Pinpoint the cell where the given text exists, returning its [X, Y] midpoint coordinate. 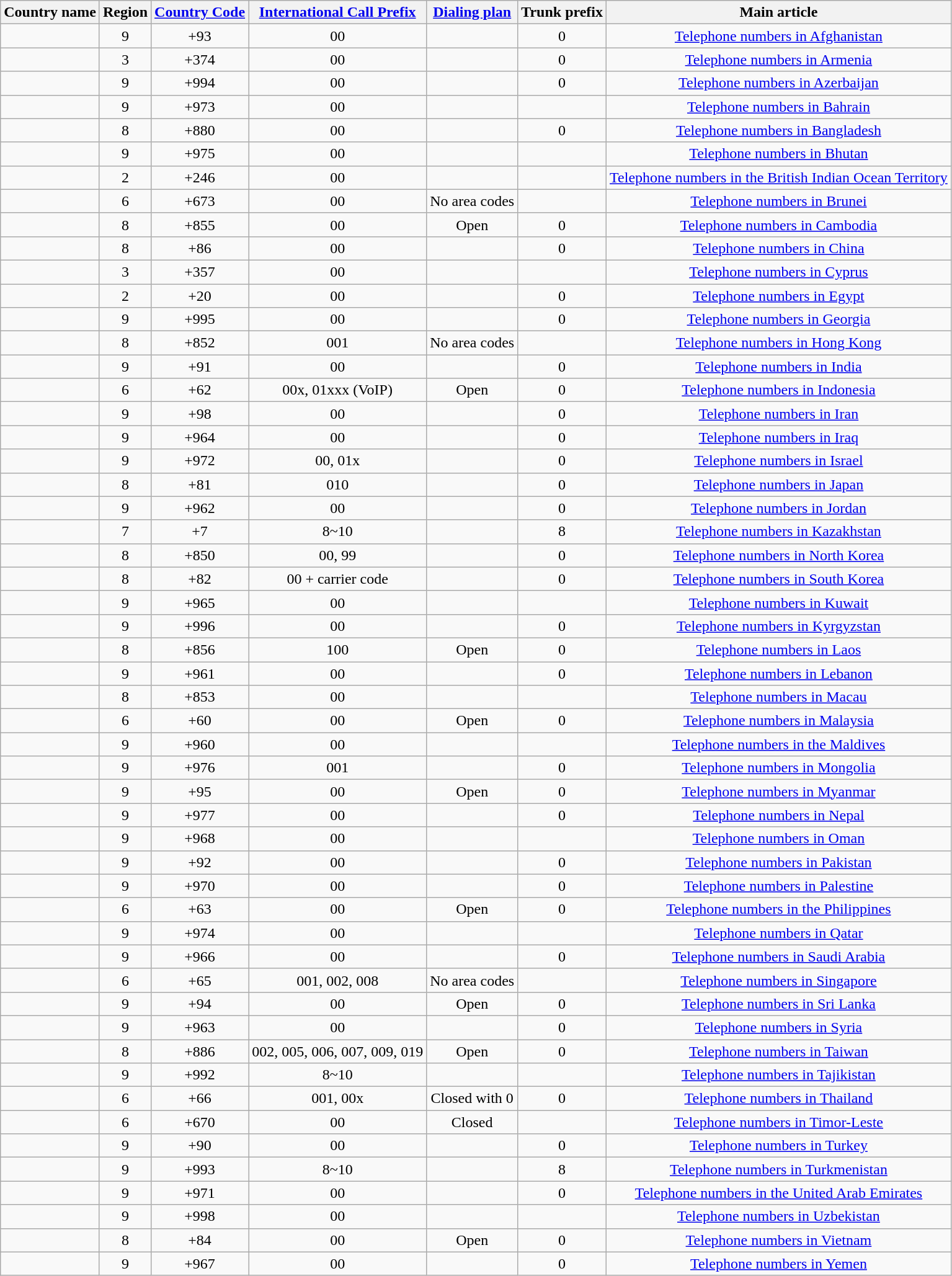
Telephone numbers in Saudi Arabia [779, 957]
+972 [200, 461]
100 [337, 649]
Telephone numbers in Taiwan [779, 1051]
Telephone numbers in Sri Lanka [779, 1004]
Telephone numbers in Jordan [779, 508]
Telephone numbers in Qatar [779, 933]
7 [125, 532]
001, 002, 008 [337, 980]
Telephone numbers in Cyprus [779, 272]
+93 [200, 36]
Telephone numbers in Mongolia [779, 768]
+963 [200, 1027]
Telephone numbers in Uzbekistan [779, 1216]
+95 [200, 792]
Telephone numbers in the Maldives [779, 744]
+82 [200, 579]
Telephone numbers in Bhutan [779, 154]
Telephone numbers in Turkmenistan [779, 1169]
+246 [200, 177]
Closed [473, 1122]
010 [337, 484]
+971 [200, 1193]
Telephone numbers in Thailand [779, 1099]
+856 [200, 649]
+880 [200, 130]
Telephone numbers in Myanmar [779, 792]
Telephone numbers in Turkey [779, 1146]
Country Code [200, 12]
+976 [200, 768]
Telephone numbers in the United Arab Emirates [779, 1193]
+993 [200, 1169]
001, 00x [337, 1099]
+967 [200, 1264]
+995 [200, 319]
+66 [200, 1099]
Telephone numbers in Tajikistan [779, 1075]
+63 [200, 909]
+960 [200, 744]
+973 [200, 107]
002, 005, 006, 007, 009, 019 [337, 1051]
+81 [200, 484]
Telephone numbers in the British Indian Ocean Territory [779, 177]
Telephone numbers in Kyrgyzstan [779, 626]
+961 [200, 673]
Telephone numbers in Afghanistan [779, 36]
Telephone numbers in Syria [779, 1027]
International Call Prefix [337, 12]
Telephone numbers in Iran [779, 414]
+853 [200, 697]
Telephone numbers in Israel [779, 461]
+20 [200, 296]
+94 [200, 1004]
Telephone numbers in Singapore [779, 980]
+968 [200, 839]
Telephone numbers in Palestine [779, 886]
+92 [200, 862]
+975 [200, 154]
Closed with 0 [473, 1099]
Telephone numbers in the Philippines [779, 909]
Telephone numbers in Japan [779, 484]
Telephone numbers in Azerbaijan [779, 83]
+998 [200, 1216]
Telephone numbers in Iraq [779, 437]
+964 [200, 437]
Telephone numbers in Timor-Leste [779, 1122]
00, 99 [337, 555]
Dialing plan [473, 12]
Main article [779, 12]
Telephone numbers in Nepal [779, 815]
00 + carrier code [337, 579]
+91 [200, 367]
Telephone numbers in Brunei [779, 201]
Telephone numbers in Hong Kong [779, 343]
+886 [200, 1051]
+965 [200, 602]
Telephone numbers in Laos [779, 649]
+962 [200, 508]
Telephone numbers in Macau [779, 697]
+992 [200, 1075]
Telephone numbers in India [779, 367]
+60 [200, 721]
Telephone numbers in Kazakhstan [779, 532]
+852 [200, 343]
Telephone numbers in Indonesia [779, 390]
+65 [200, 980]
+970 [200, 886]
+670 [200, 1122]
Telephone numbers in Oman [779, 839]
00, 01x [337, 461]
Telephone numbers in North Korea [779, 555]
Telephone numbers in South Korea [779, 579]
Telephone numbers in Egypt [779, 296]
+673 [200, 201]
Telephone numbers in Bahrain [779, 107]
+994 [200, 83]
+86 [200, 248]
+850 [200, 555]
Telephone numbers in China [779, 248]
+966 [200, 957]
Telephone numbers in Cambodia [779, 225]
+7 [200, 532]
Telephone numbers in Malaysia [779, 721]
Telephone numbers in Armenia [779, 60]
+90 [200, 1146]
+996 [200, 626]
00x, 01xxx (VoIP) [337, 390]
+98 [200, 414]
+374 [200, 60]
+84 [200, 1240]
Telephone numbers in Kuwait [779, 602]
Telephone numbers in Pakistan [779, 862]
Telephone numbers in Yemen [779, 1264]
+62 [200, 390]
+357 [200, 272]
Telephone numbers in Vietnam [779, 1240]
Country name [50, 12]
Telephone numbers in Georgia [779, 319]
+855 [200, 225]
Region [125, 12]
+977 [200, 815]
Telephone numbers in Lebanon [779, 673]
Telephone numbers in Bangladesh [779, 130]
+974 [200, 933]
Trunk prefix [562, 12]
